Extract the (x, y) coordinate from the center of the cell holding the provided text.  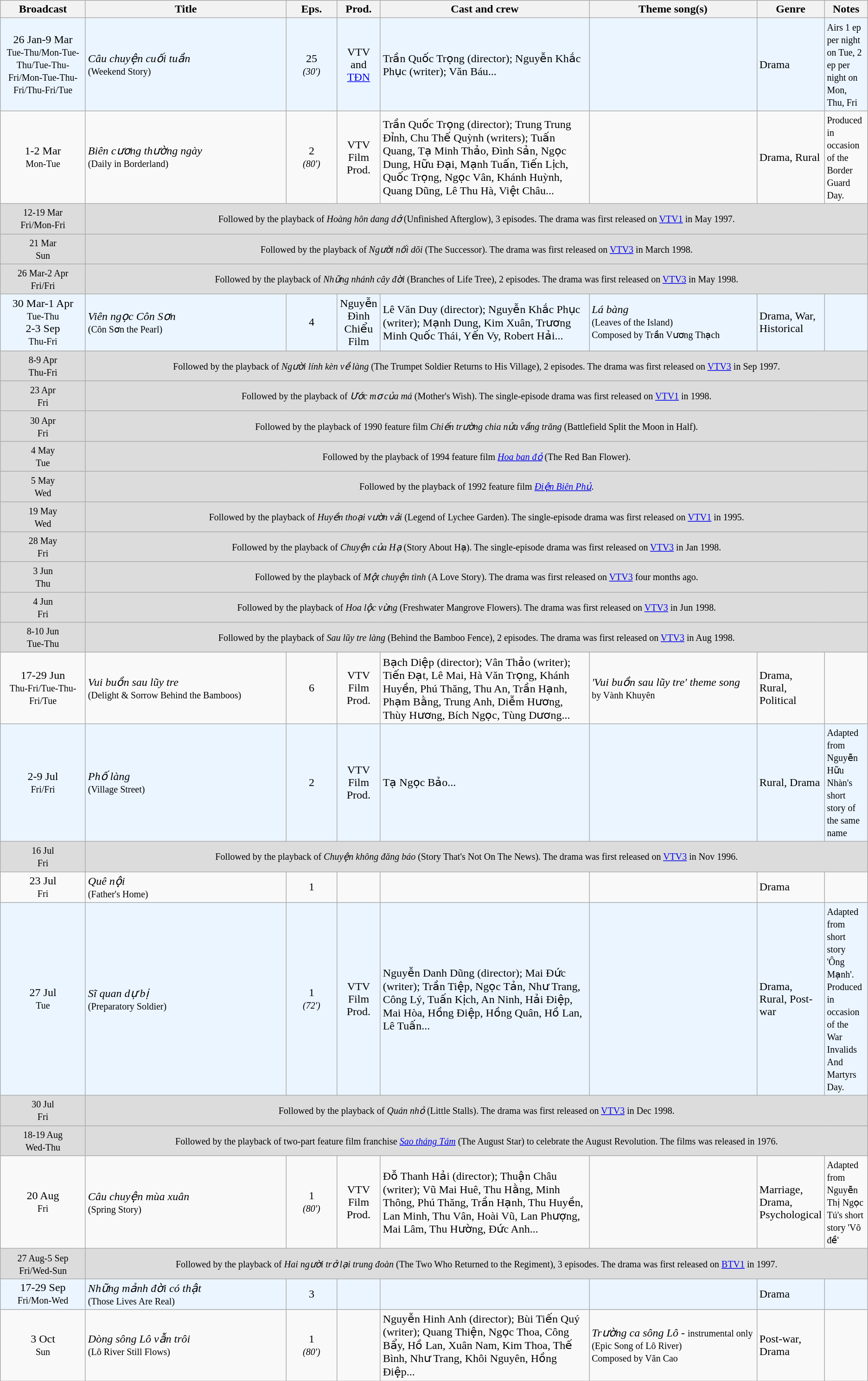
Broadcast (43, 9)
Followed by the playback of Một chuyện tình (A Love Story). The drama was first released on VTV3 four months ago. (477, 577)
'Vui buồn sau lũy tre' theme songby Vành Khuyên (673, 688)
VTVandTĐN (359, 64)
8-9 AprThu-Fri (43, 365)
Biên cương thường ngày (Daily in Borderland) (185, 157)
Followed by the playback of Chuyện của Hạ (Story About Hạ). The single-episode drama was first released on VTV3 in Jan 1998. (477, 547)
Drama, Rural, Post-war (791, 999)
4 (312, 322)
Followed by the playback of Người nối dõi (The Successor). The drama was first released on VTV3 in March 1998. (477, 249)
Sĩ quan dự bị (Preparatory Soldier) (185, 999)
12-19 MarFri/Mon-Fri (43, 219)
Theme song(s) (673, 9)
23 AprFri (43, 396)
Rural, Drama (791, 782)
1 (312, 888)
26 Mar-2 AprFri/Fri (43, 279)
Drama, War, Historical (791, 322)
Followed by the playback of Chuyện không đăng báo (Story That's Not On The News). The drama was first released on VTV3 in Nov 1996. (477, 856)
2-9 JulFri/Fri (43, 782)
Followed by the playback of 1990 feature film Chiến trường chia nửa vầng trăng (Battlefield Split the Moon in Half). (477, 426)
Vui buồn sau lũy tre (Delight & Sorrow Behind the Bamboos) (185, 688)
Dòng sông Lô vẫn trôi (Lô River Still Flows) (185, 1345)
Marriage, Drama, Psychological (791, 1202)
17-29 SepFri/Mon-Wed (43, 1294)
21 MarSun (43, 249)
8-10 JunTue-Thu (43, 637)
4 MayTue (43, 456)
Adapted from Nguyễn Thị Ngọc Tú's short story 'Vô đề' (846, 1202)
Cast and crew (485, 9)
Followed by the playback of Hoa lộc vừng (Freshwater Mangrove Flowers). The drama was first released on VTV3 in Jun 1998. (477, 607)
6 (312, 688)
17-29 JunThu-Fri/Tue-Thu-Fri/Tue (43, 688)
27 Aug-5 SepFri/Wed-Sun (43, 1263)
Followed by the playback of 1992 feature film Điện Biên Phủ. (477, 486)
Nguyễn Đình Chiểu Film (359, 322)
23 JulFri (43, 888)
3 JunThu (43, 577)
Adapted from Nguyễn Hữu Nhàn's short story of the same name (846, 782)
Notes (846, 9)
Drama, Rural (791, 157)
Những mảnh đời có thật (Those Lives Are Real) (185, 1294)
27 JulTue (43, 999)
16 JulFri (43, 856)
Drama, Rural, Political (791, 688)
Followed by the playback of Huyền thoại vườn vải (Legend of Lychee Garden). The single-episode drama was first released on VTV1 in 1995. (477, 517)
1(72′) (312, 999)
Quê nội (Father's Home) (185, 888)
Câu chuyện cuối tuần (Weekend Story) (185, 64)
1-2 MarMon-Tue (43, 157)
28 MayFri (43, 547)
Phố làng (Village Street) (185, 782)
30 Mar-1 AprTue-Thu2-3 SepThu-Fri (43, 322)
2 (312, 782)
Viên ngọc Côn Sơn (Côn Sơn the Pearl) (185, 322)
30 AprFri (43, 426)
Câu chuyện mùa xuân (Spring Story) (185, 1202)
Trường ca sông Lô - instrumental only(Epic Song of Lô River)Composed by Văn Cao (673, 1345)
Airs 1 ep per night on Tue, 2 ep per night on Mon, Thu, Fri (846, 64)
Prod. (359, 9)
3 OctSun (43, 1345)
5 MayWed (43, 486)
Title (185, 9)
Produced in occasion of the Border Guard Day. (846, 157)
30 JulFri (43, 1110)
Followed by the playback of Sau lũy tre làng (Behind the Bamboo Fence), 2 episodes. The drama was first released on VTV3 in Aug 1998. (477, 637)
Eps. (312, 9)
Adapted from short story 'Ông Mạnh'. Produced in occasion of the War Invalids And Martyrs Day. (846, 999)
Post-war, Drama (791, 1345)
Lê Văn Duy (director); Nguyễn Khắc Phục (writer); Mạnh Dung, Kim Xuân, Trương Minh Quốc Thái, Yến Vy, Robert Hải... (485, 322)
26 Jan-9 MarTue-Thu/Mon-Tue-Thu/Tue-Thu-Fri/Mon-Tue-Thu-Fri/Thu-Fri/Tue (43, 64)
Followed by the playback of Hoàng hôn dang dở (Unfinished Afterglow), 3 episodes. The drama was first released on VTV1 in May 1997. (477, 219)
Genre (791, 9)
3 (312, 1294)
19 MayWed (43, 517)
25(30′) (312, 64)
4 JunFri (43, 607)
Followed by the playback of Quán nhỏ (Little Stalls). The drama was first released on VTV3 in Dec 1998. (477, 1110)
2(80′) (312, 157)
Followed by the playback of Những nhánh cây đời (Branches of Life Tree), 2 episodes. The drama was first released on VTV3 in May 1998. (477, 279)
Lá bàng(Leaves of the Island)Composed by Trần Vương Thạch (673, 322)
Followed by the playback of Ước mơ của má (Mother's Wish). The single-episode drama was first released on VTV1 in 1998. (477, 396)
Trần Quốc Trọng (director); Nguyễn Khắc Phục (writer); Văn Báu... (485, 64)
Tạ Ngọc Bảo... (485, 782)
18-19 AugWed-Thu (43, 1141)
Followed by the playback of 1994 feature film Hoa ban đỏ (The Red Ban Flower). (477, 456)
20 AugFri (43, 1202)
